From the cell containing the given text, extract its center point as (X, Y) coordinate. 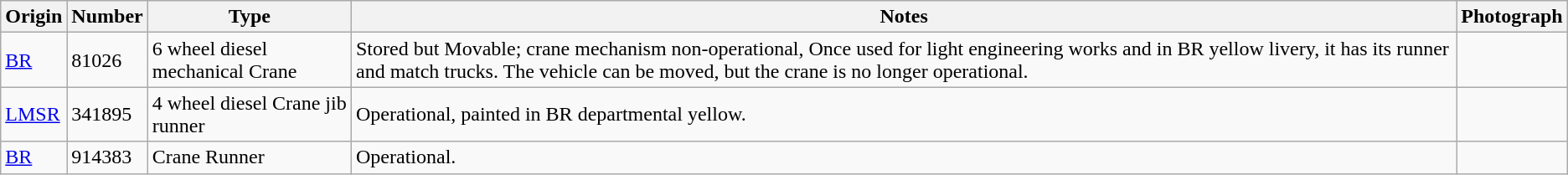
341895 (107, 114)
914383 (107, 157)
Operational. (903, 157)
Crane Runner (250, 157)
Notes (903, 17)
4 wheel diesel Crane jib runner (250, 114)
81026 (107, 60)
Operational, painted in BR departmental yellow. (903, 114)
LMSR (34, 114)
6 wheel diesel mechanical Crane (250, 60)
Origin (34, 17)
Type (250, 17)
Photograph (1512, 17)
Number (107, 17)
